From the cell containing the given text, extract its center point as (X, Y) coordinate. 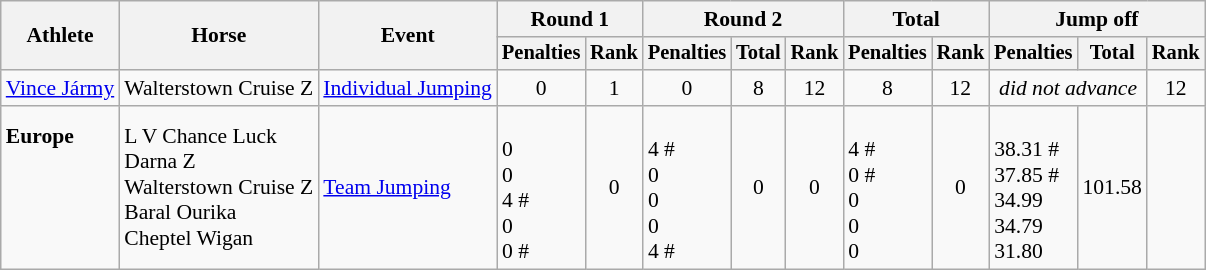
Jump off (1096, 19)
101.58 (1112, 188)
did not advance (1068, 88)
Round 2 (743, 19)
4 #0004 # (687, 188)
Walterstown Cruise Z (218, 88)
4 #0 #000 (887, 188)
L V Chance LuckDarna ZWalterstown Cruise ZBaral OurikaCheptel Wigan (218, 188)
Individual Jumping (408, 88)
1 (614, 88)
Team Jumping (408, 188)
Europe (60, 188)
004 #00 # (541, 188)
38.31 #37.85 #34.9934.7931.80 (1033, 188)
Athlete (60, 36)
Round 1 (570, 19)
Vince Jármy (60, 88)
Horse (218, 36)
Event (408, 36)
